From the cell containing the given text, extract its center point as [X, Y] coordinate. 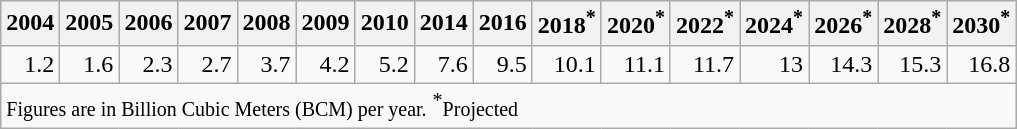
1.6 [90, 64]
2007 [208, 24]
2008 [266, 24]
14.3 [844, 64]
4.2 [326, 64]
15.3 [912, 64]
7.6 [444, 64]
11.7 [704, 64]
2022* [704, 24]
11.1 [636, 64]
1.2 [30, 64]
10.1 [566, 64]
2014 [444, 24]
3.7 [266, 64]
2005 [90, 24]
2018* [566, 24]
2009 [326, 24]
16.8 [982, 64]
2010 [384, 24]
Figures are in Billion Cubic Meters (BCM) per year. *Projected [508, 106]
9.5 [502, 64]
2006 [148, 24]
2.7 [208, 64]
2030* [982, 24]
2004 [30, 24]
2.3 [148, 64]
2016 [502, 24]
2026* [844, 24]
2024* [774, 24]
2028* [912, 24]
2020* [636, 24]
5.2 [384, 64]
13 [774, 64]
